For the text-containing cell, return its midpoint in (X, Y) coordinate format. 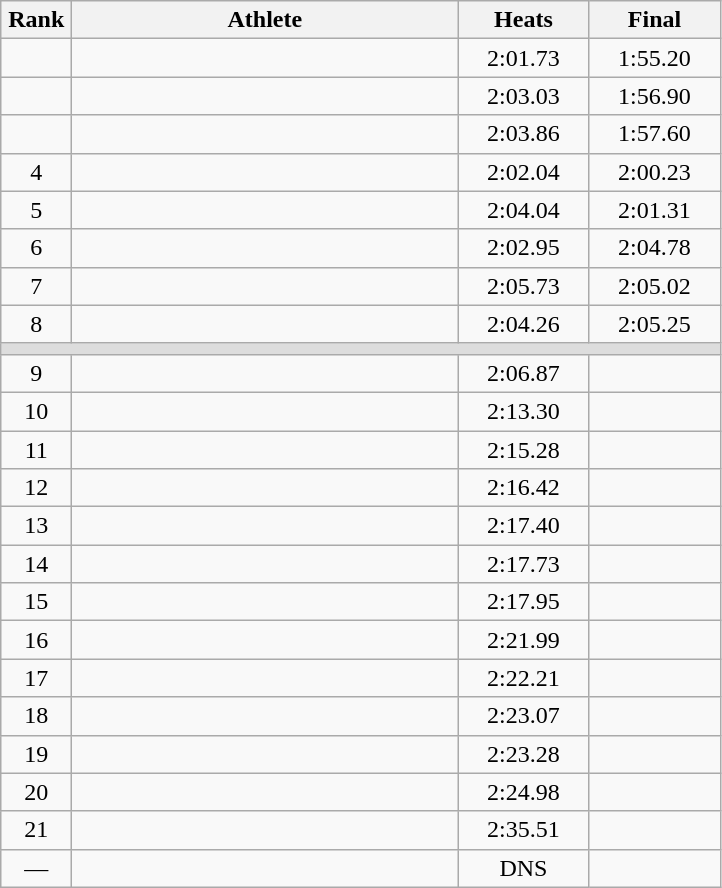
2:01.31 (654, 210)
2:21.99 (524, 640)
2:22.21 (524, 678)
2:05.25 (654, 324)
2:03.86 (524, 134)
1:55.20 (654, 58)
20 (36, 792)
9 (36, 373)
Final (654, 20)
12 (36, 488)
2:06.87 (524, 373)
2:35.51 (524, 830)
19 (36, 754)
11 (36, 449)
2:02.95 (524, 248)
DNS (524, 868)
— (36, 868)
2:02.04 (524, 172)
2:05.73 (524, 286)
8 (36, 324)
2:23.07 (524, 716)
Athlete (265, 20)
17 (36, 678)
7 (36, 286)
21 (36, 830)
2:04.78 (654, 248)
2:23.28 (524, 754)
15 (36, 602)
2:17.73 (524, 564)
2:24.98 (524, 792)
1:57.60 (654, 134)
14 (36, 564)
Heats (524, 20)
2:16.42 (524, 488)
13 (36, 526)
2:17.95 (524, 602)
5 (36, 210)
18 (36, 716)
1:56.90 (654, 96)
2:05.02 (654, 286)
2:13.30 (524, 411)
10 (36, 411)
16 (36, 640)
2:00.23 (654, 172)
6 (36, 248)
2:15.28 (524, 449)
2:03.03 (524, 96)
4 (36, 172)
2:04.04 (524, 210)
Rank (36, 20)
2:04.26 (524, 324)
2:01.73 (524, 58)
2:17.40 (524, 526)
